Return (x, y) of the center of cell containing provided text 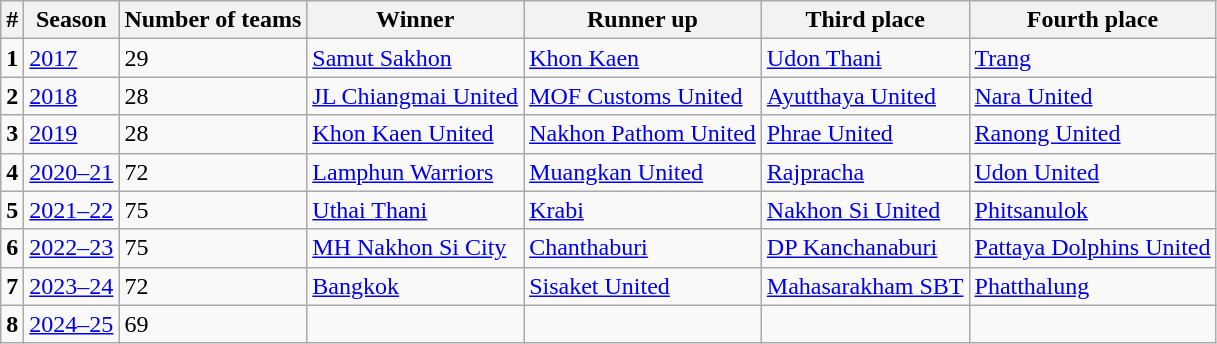
Uthai Thani (416, 210)
Khon Kaen (643, 58)
Udon United (1092, 172)
Udon Thani (865, 58)
2020–21 (72, 172)
# (12, 20)
Phatthalung (1092, 286)
Khon Kaen United (416, 134)
2021–22 (72, 210)
4 (12, 172)
7 (12, 286)
Chanthaburi (643, 248)
MH Nakhon Si City (416, 248)
Krabi (643, 210)
6 (12, 248)
2 (12, 96)
Winner (416, 20)
Pattaya Dolphins United (1092, 248)
Nakhon Pathom United (643, 134)
Number of teams (213, 20)
Rajpracha (865, 172)
Muangkan United (643, 172)
Phrae United (865, 134)
2019 (72, 134)
Runner up (643, 20)
5 (12, 210)
29 (213, 58)
JL Chiangmai United (416, 96)
2024–25 (72, 324)
Sisaket United (643, 286)
Bangkok (416, 286)
Trang (1092, 58)
8 (12, 324)
2018 (72, 96)
Mahasarakham SBT (865, 286)
Samut Sakhon (416, 58)
1 (12, 58)
Nara United (1092, 96)
MOF Customs United (643, 96)
Nakhon Si United (865, 210)
2017 (72, 58)
Third place (865, 20)
Ranong United (1092, 134)
3 (12, 134)
2023–24 (72, 286)
Season (72, 20)
Fourth place (1092, 20)
2022–23 (72, 248)
Ayutthaya United (865, 96)
69 (213, 324)
Phitsanulok (1092, 210)
DP Kanchanaburi (865, 248)
Lamphun Warriors (416, 172)
